Locate the cell with the specified text and output its [x, y] center coordinate. 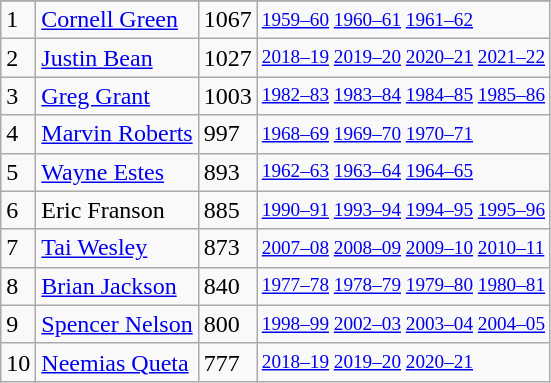
1998–99 2002–03 2003–04 2004–05 [403, 324]
1982–83 1983–84 1984–85 1985–86 [403, 96]
3 [18, 96]
800 [228, 324]
840 [228, 286]
8 [18, 286]
1968–69 1969–70 1970–71 [403, 134]
1977–78 1978–79 1979–80 1980–81 [403, 286]
2 [18, 58]
1959–60 1960–61 1961–62 [403, 20]
1067 [228, 20]
9 [18, 324]
Eric Franson [117, 210]
Justin Bean [117, 58]
1 [18, 20]
997 [228, 134]
1003 [228, 96]
2007–08 2008–09 2009–10 2010–11 [403, 248]
Cornell Green [117, 20]
873 [228, 248]
Brian Jackson [117, 286]
Greg Grant [117, 96]
Tai Wesley [117, 248]
2018–19 2019–20 2020–21 [403, 362]
1027 [228, 58]
885 [228, 210]
6 [18, 210]
5 [18, 172]
Marvin Roberts [117, 134]
893 [228, 172]
777 [228, 362]
1962–63 1963–64 1964–65 [403, 172]
4 [18, 134]
1990–91 1993–94 1994–95 1995–96 [403, 210]
2018–19 2019–20 2020–21 2021–22 [403, 58]
Spencer Nelson [117, 324]
7 [18, 248]
10 [18, 362]
Neemias Queta [117, 362]
Wayne Estes [117, 172]
